Detect which cell encompasses the target text, then output its (X, Y) center coordinate. 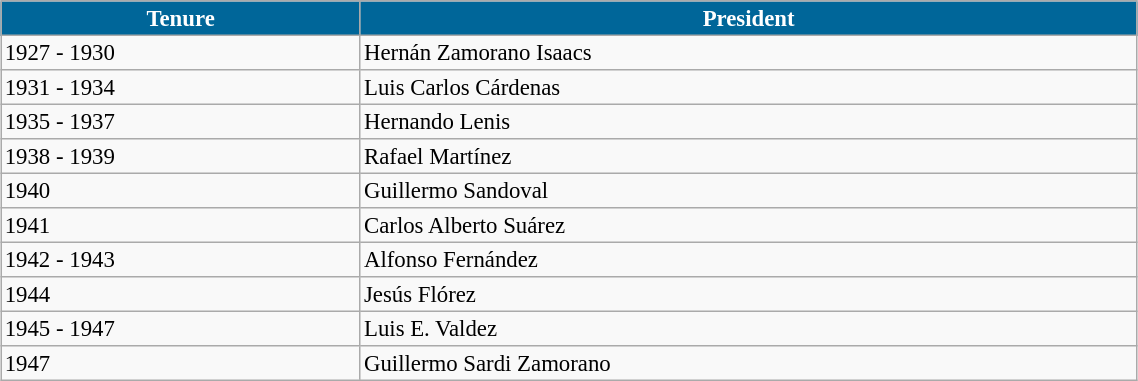
1938 - 1939 (180, 156)
1941 (180, 225)
Guillermo Sandoval (748, 190)
President (748, 18)
1927 - 1930 (180, 52)
Jesús Flórez (748, 294)
Alfonso Fernández (748, 259)
1945 - 1947 (180, 328)
Guillermo Sardi Zamorano (748, 363)
Rafael Martínez (748, 156)
Carlos Alberto Suárez (748, 225)
Hernando Lenis (748, 121)
Luis E. Valdez (748, 328)
Luis Carlos Cárdenas (748, 87)
Hernán Zamorano Isaacs (748, 52)
1947 (180, 363)
1931 - 1934 (180, 87)
1940 (180, 190)
1942 - 1943 (180, 259)
1944 (180, 294)
1935 - 1937 (180, 121)
Tenure (180, 18)
